Determine the [X, Y] coordinate at the center of the cell enclosing the given text.  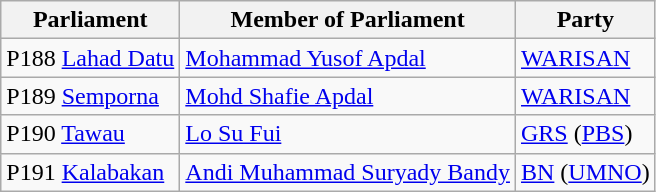
P190 Tawau [90, 134]
BN (UMNO) [585, 172]
Mohammad Yusof Apdal [348, 58]
GRS (PBS) [585, 134]
Parliament [90, 20]
P188 Lahad Datu [90, 58]
Party [585, 20]
Lo Su Fui [348, 134]
P191 Kalabakan [90, 172]
Andi Muhammad Suryady Bandy [348, 172]
Mohd Shafie Apdal [348, 96]
Member of Parliament [348, 20]
P189 Semporna [90, 96]
